Determine the (x, y) coordinate at the center of the cell enclosing the given text.  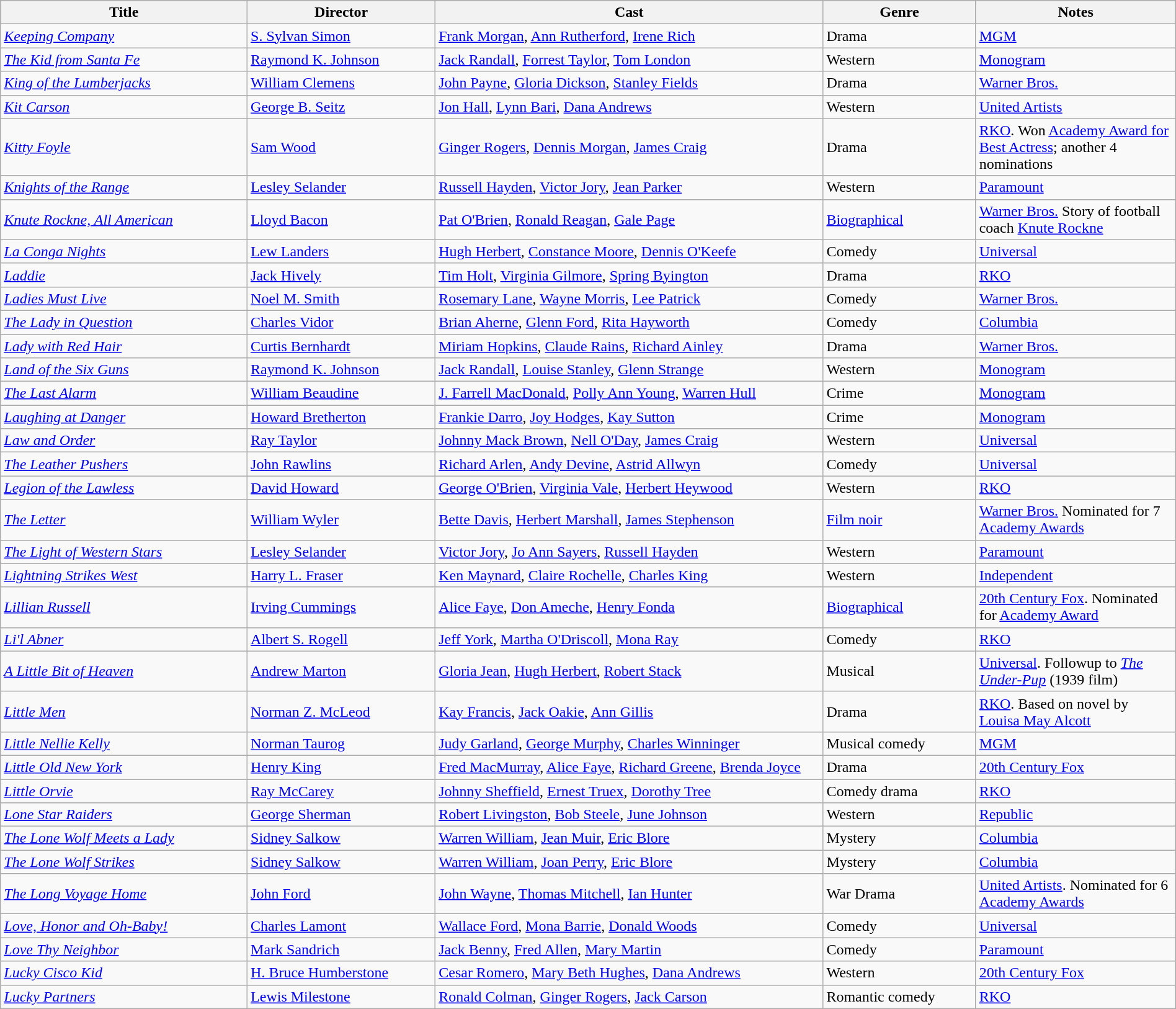
The Leather Pushers (124, 464)
Cast (629, 12)
Ray McCarey (341, 791)
S. Sylvan Simon (341, 36)
RKO. Won Academy Award for Best Actress; another 4 nominations (1076, 147)
Jack Benny, Fred Allen, Mary Martin (629, 949)
The Lady in Question (124, 322)
Musical comedy (899, 743)
John Wayne, Thomas Mitchell, Ian Hunter (629, 894)
John Ford (341, 894)
Judy Garland, George Murphy, Charles Winninger (629, 743)
Legion of the Lawless (124, 488)
Frankie Darro, Joy Hodges, Kay Sutton (629, 417)
United Artists. Nominated for 6 Academy Awards (1076, 894)
Irving Cummings (341, 607)
George B. Seitz (341, 107)
Kay Francis, Jack Oakie, Ann Gillis (629, 711)
Victor Jory, Jo Ann Sayers, Russell Hayden (629, 552)
The Lone Wolf Meets a Lady (124, 838)
Jack Randall, Forrest Taylor, Tom London (629, 60)
Ronald Colman, Ginger Rogers, Jack Carson (629, 997)
Law and Order (124, 441)
Sam Wood (341, 147)
Miriam Hopkins, Claude Rains, Richard Ainley (629, 346)
Gloria Jean, Hugh Herbert, Robert Stack (629, 671)
Ken Maynard, Claire Rochelle, Charles King (629, 575)
John Rawlins (341, 464)
William Wyler (341, 520)
Wallace Ford, Mona Barrie, Donald Woods (629, 926)
Jack Randall, Louise Stanley, Glenn Strange (629, 370)
20th Century Fox. Nominated for Academy Award (1076, 607)
Laughing at Danger (124, 417)
John Payne, Gloria Dickson, Stanley Fields (629, 83)
Director (341, 12)
Lew Landers (341, 251)
David Howard (341, 488)
Lillian Russell (124, 607)
Ray Taylor (341, 441)
The Kid from Santa Fe (124, 60)
Albert S. Rogell (341, 639)
Jeff York, Martha O'Driscoll, Mona Ray (629, 639)
William Clemens (341, 83)
Lucky Cisco Kid (124, 973)
Film noir (899, 520)
Universal. Followup to The Under-Pup (1939 film) (1076, 671)
Comedy drama (899, 791)
Lewis Milestone (341, 997)
Curtis Bernhardt (341, 346)
Kit Carson (124, 107)
Lady with Red Hair (124, 346)
Norman Taurog (341, 743)
Land of the Six Guns (124, 370)
Jon Hall, Lynn Bari, Dana Andrews (629, 107)
Warner Bros. Story of football coach Knute Rockne (1076, 220)
Lightning Strikes West (124, 575)
War Drama (899, 894)
Harry L. Fraser (341, 575)
Henry King (341, 767)
Knute Rockne, All American (124, 220)
William Beaudine (341, 393)
Charles Vidor (341, 322)
Little Old New York (124, 767)
Lone Star Raiders (124, 815)
George O'Brien, Virginia Vale, Herbert Heywood (629, 488)
Romantic comedy (899, 997)
Johnny Mack Brown, Nell O'Day, James Craig (629, 441)
Ladies Must Live (124, 298)
Knights of the Range (124, 187)
Keeping Company (124, 36)
Little Men (124, 711)
King of the Lumberjacks (124, 83)
United Artists (1076, 107)
A Little Bit of Heaven (124, 671)
George Sherman (341, 815)
Cesar Romero, Mary Beth Hughes, Dana Andrews (629, 973)
Lucky Partners (124, 997)
Johnny Sheffield, Ernest Truex, Dorothy Tree (629, 791)
Russell Hayden, Victor Jory, Jean Parker (629, 187)
Republic (1076, 815)
Brian Aherne, Glenn Ford, Rita Hayworth (629, 322)
Hugh Herbert, Constance Moore, Dennis O'Keefe (629, 251)
Warren William, Joan Perry, Eric Blore (629, 862)
Jack Hively (341, 275)
Mark Sandrich (341, 949)
H. Bruce Humberstone (341, 973)
J. Farrell MacDonald, Polly Ann Young, Warren Hull (629, 393)
Musical (899, 671)
Robert Livingston, Bob Steele, June Johnson (629, 815)
Ginger Rogers, Dennis Morgan, James Craig (629, 147)
The Long Voyage Home (124, 894)
Tim Holt, Virginia Gilmore, Spring Byington (629, 275)
Alice Faye, Don Ameche, Henry Fonda (629, 607)
The Light of Western Stars (124, 552)
Howard Bretherton (341, 417)
Frank Morgan, Ann Rutherford, Irene Rich (629, 36)
Richard Arlen, Andy Devine, Astrid Allwyn (629, 464)
Independent (1076, 575)
Little Orvie (124, 791)
RKO. Based on novel by Louisa May Alcott (1076, 711)
Kitty Foyle (124, 147)
Fred MacMurray, Alice Faye, Richard Greene, Brenda Joyce (629, 767)
Bette Davis, Herbert Marshall, James Stephenson (629, 520)
Notes (1076, 12)
Charles Lamont (341, 926)
Noel M. Smith (341, 298)
Lloyd Bacon (341, 220)
The Last Alarm (124, 393)
Laddie (124, 275)
Love Thy Neighbor (124, 949)
Title (124, 12)
Li'l Abner (124, 639)
Genre (899, 12)
Warner Bros. Nominated for 7 Academy Awards (1076, 520)
Pat O'Brien, Ronald Reagan, Gale Page (629, 220)
Warren William, Jean Muir, Eric Blore (629, 838)
La Conga Nights (124, 251)
The Letter (124, 520)
The Lone Wolf Strikes (124, 862)
Andrew Marton (341, 671)
Little Nellie Kelly (124, 743)
Love, Honor and Oh-Baby! (124, 926)
Rosemary Lane, Wayne Morris, Lee Patrick (629, 298)
Norman Z. McLeod (341, 711)
